Return [X, Y] of the center of cell containing provided text 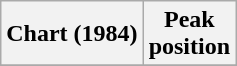
Peakposition [189, 34]
Chart (1984) [72, 34]
